Determine the (x, y) coordinate at the center of the cell enclosing the given text.  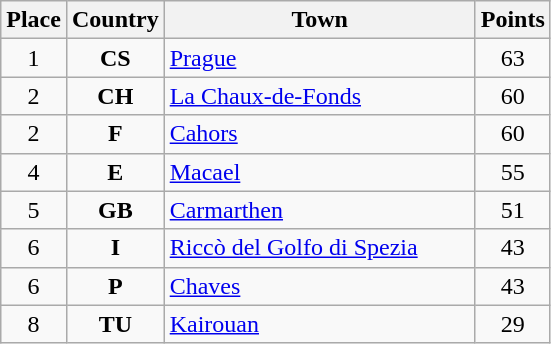
Kairouan (320, 324)
1 (34, 58)
F (115, 134)
55 (512, 172)
Carmarthen (320, 210)
5 (34, 210)
P (115, 286)
4 (34, 172)
Town (320, 20)
Country (115, 20)
Riccò del Golfo di Spezia (320, 248)
51 (512, 210)
Place (34, 20)
Points (512, 20)
La Chaux-de-Fonds (320, 96)
Chaves (320, 286)
8 (34, 324)
63 (512, 58)
Prague (320, 58)
CH (115, 96)
Cahors (320, 134)
CS (115, 58)
GB (115, 210)
29 (512, 324)
I (115, 248)
E (115, 172)
TU (115, 324)
Macael (320, 172)
